Capture the cell that displays the provided text and extract its (x, y) central coordinate. 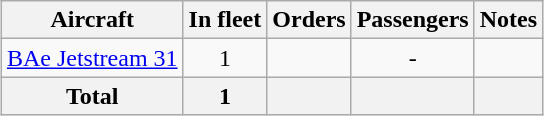
- (412, 58)
Notes (508, 20)
Passengers (412, 20)
Aircraft (92, 20)
Orders (309, 20)
Total (92, 96)
In fleet (225, 20)
BAe Jetstream 31 (92, 58)
